Pinpoint the cell where the given text exists, returning its [x, y] midpoint coordinate. 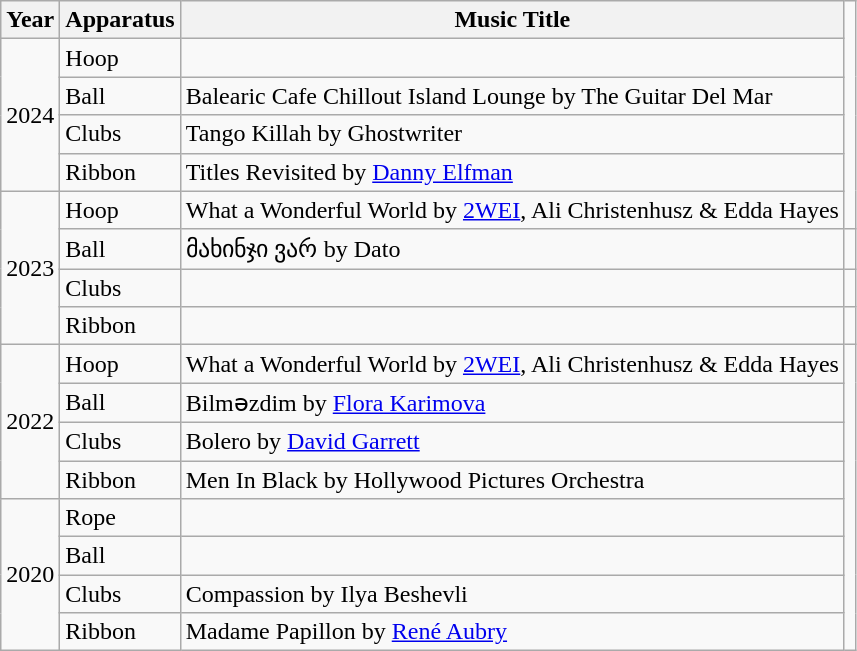
Bolero by David Garrett [512, 441]
Rope [120, 518]
2023 [30, 268]
Year [30, 20]
Compassion by Ilya Beshevli [512, 594]
მახინჯი ვარ by Dato [512, 249]
Bilməzdim by Flora Karimova [512, 403]
Tango Killah by Ghostwriter [512, 134]
Balearic Cafe Chillout Island Lounge by The Guitar Del Mar [512, 96]
Men In Black by Hollywood Pictures Orchestra [512, 479]
2024 [30, 115]
Apparatus [120, 20]
2022 [30, 422]
Music Title [512, 20]
Titles Revisited by Danny Elfman [512, 172]
2020 [30, 575]
Madame Papillon by René Aubry [512, 632]
